Provide the (x, y) coordinate of the cell's center where the given text is located.  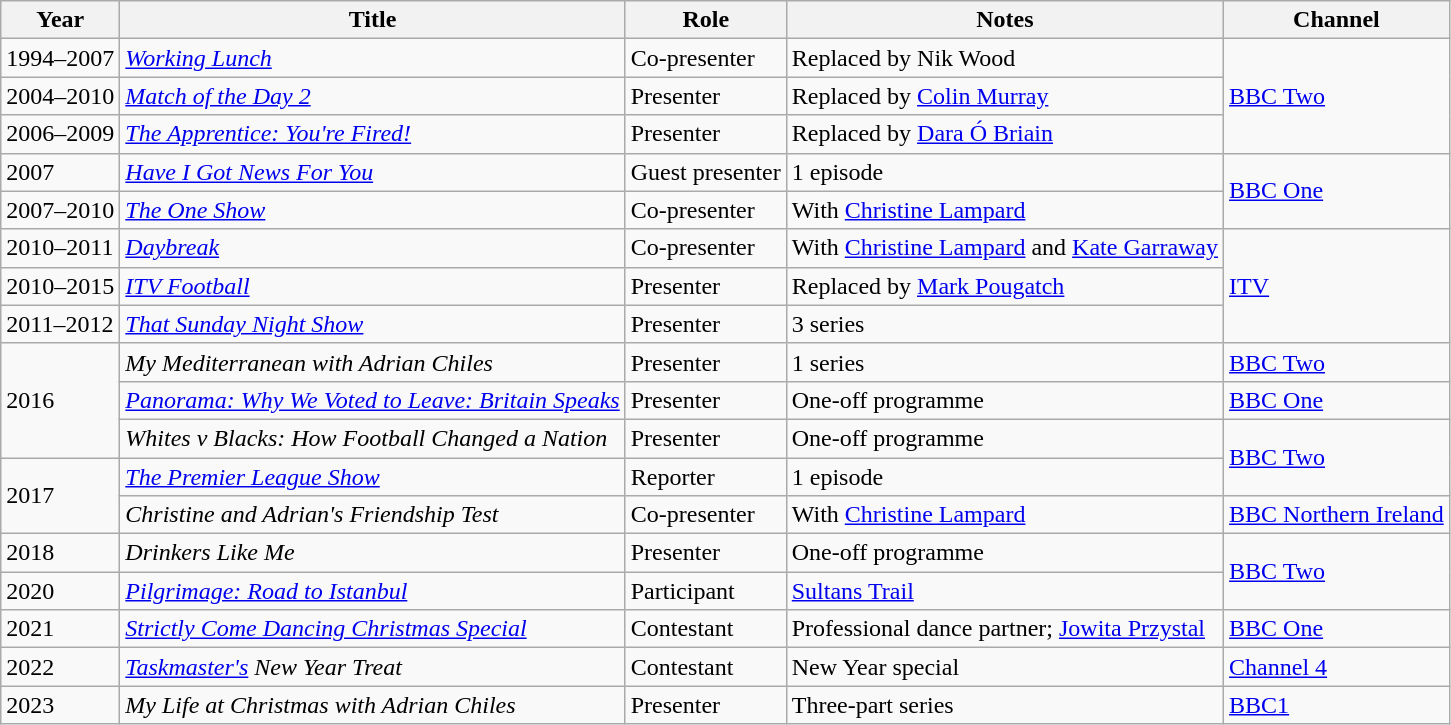
Guest presenter (706, 172)
2021 (60, 629)
1 series (1004, 362)
2022 (60, 667)
Working Lunch (372, 58)
With Christine Lampard and Kate Garraway (1004, 248)
2016 (60, 400)
Replaced by Mark Pougatch (1004, 286)
Title (372, 20)
Christine and Adrian's Friendship Test (372, 515)
Notes (1004, 20)
BBC Northern Ireland (1337, 515)
ITV (1337, 286)
2020 (60, 591)
Match of the Day 2 (372, 96)
2011–2012 (60, 324)
2023 (60, 705)
Strictly Come Dancing Christmas Special (372, 629)
Drinkers Like Me (372, 553)
Participant (706, 591)
Channel (1337, 20)
2007–2010 (60, 210)
Pilgrimage: Road to Istanbul (372, 591)
The Apprentice: You're Fired! (372, 134)
1994–2007 (60, 58)
Three-part series (1004, 705)
Replaced by Colin Murray (1004, 96)
Replaced by Dara Ó Briain (1004, 134)
2018 (60, 553)
Taskmaster's New Year Treat (372, 667)
Reporter (706, 477)
Sultans Trail (1004, 591)
Professional dance partner; Jowita Przystal (1004, 629)
That Sunday Night Show (372, 324)
3 series (1004, 324)
2017 (60, 496)
2007 (60, 172)
The One Show (372, 210)
2004–2010 (60, 96)
Channel 4 (1337, 667)
Have I Got News For You (372, 172)
2010–2015 (60, 286)
Daybreak (372, 248)
2006–2009 (60, 134)
2010–2011 (60, 248)
ITV Football (372, 286)
New Year special (1004, 667)
Panorama: Why We Voted to Leave: Britain Speaks (372, 400)
Replaced by Nik Wood (1004, 58)
My Mediterranean with Adrian Chiles (372, 362)
The Premier League Show (372, 477)
Whites v Blacks: How Football Changed a Nation (372, 438)
My Life at Christmas with Adrian Chiles (372, 705)
Role (706, 20)
BBC1 (1337, 705)
Year (60, 20)
